Search for the cell housing the specified text and yield its (x, y) center coordinate. 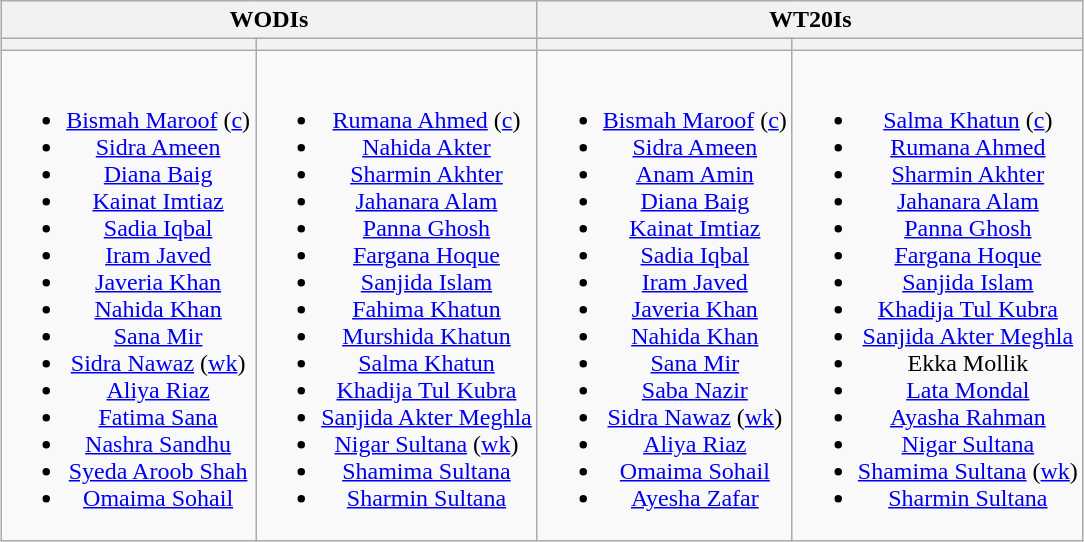
WODIs (270, 20)
WT20Is (810, 20)
